Provide the (X, Y) coordinate of the cell's center where the given text is located.  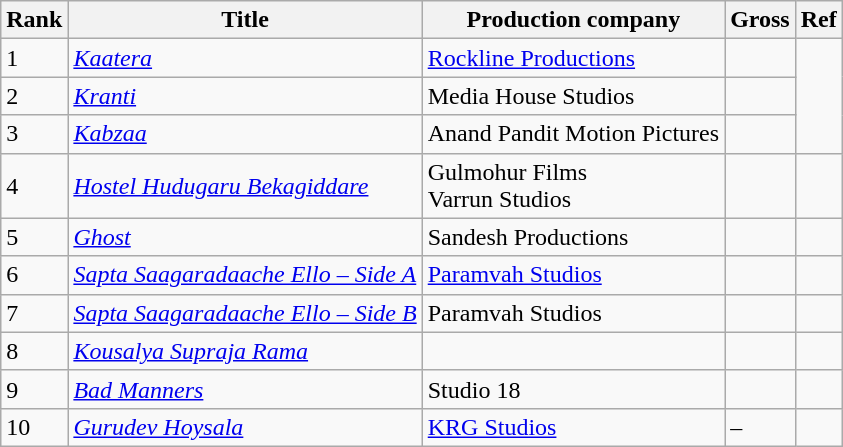
Kabzaa (245, 134)
Bad Manners (245, 389)
Sapta Saagaradaache Ello – Side A (245, 275)
2 (34, 96)
Hostel Hudugaru Bekagiddare (245, 186)
7 (34, 313)
Kousalya Supraja Rama (245, 351)
KRG Studios (573, 427)
5 (34, 237)
Ghost (245, 237)
Kranti (245, 96)
9 (34, 389)
6 (34, 275)
10 (34, 427)
Kaatera (245, 58)
Gurudev Hoysala (245, 427)
Rank (34, 20)
1 (34, 58)
Media House Studios (573, 96)
Sandesh Productions (573, 237)
Gross (760, 20)
Title (245, 20)
Production company (573, 20)
Anand Pandit Motion Pictures (573, 134)
– (760, 427)
Sapta Saagaradaache Ello – Side B (245, 313)
Ref (818, 20)
4 (34, 186)
3 (34, 134)
8 (34, 351)
Gulmohur FilmsVarrun Studios (573, 186)
Rockline Productions (573, 58)
Studio 18 (573, 389)
